Scan for the cell matching the given text and deliver its (x, y) coordinate at center. 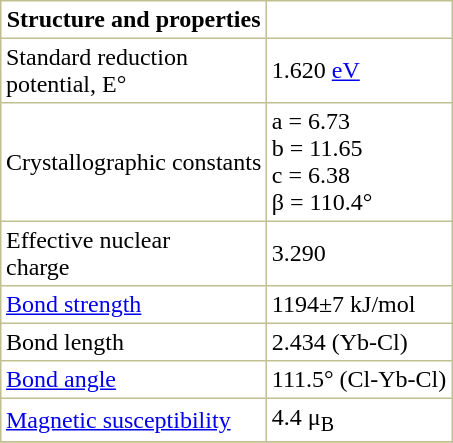
Effective nuclearcharge (134, 253)
a = 6.73b = 11.65c = 6.38β = 110.4° (360, 162)
Structure and properties (134, 20)
3.290 (360, 253)
Magnetic susceptibility (134, 420)
2.434 (Yb-Cl) (360, 342)
Bond strength (134, 305)
Bond length (134, 342)
Standard reductionpotential, E° (134, 70)
Bond angle (134, 380)
1194±7 kJ/mol (360, 305)
Crystallographic constants (134, 162)
4.4 μB (360, 420)
111.5° (Cl-Yb-Cl) (360, 380)
1.620 eV (360, 70)
